Return (X, Y) of the center of cell containing provided text 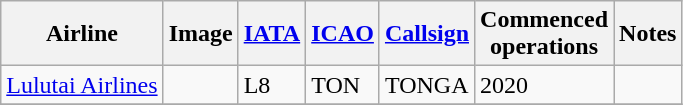
Lulutai Airlines (82, 85)
ICAO (343, 34)
IATA (272, 34)
Callsign (426, 34)
Airline (82, 34)
TON (343, 85)
2020 (544, 85)
Image (200, 34)
Commencedoperations (544, 34)
L8 (272, 85)
Notes (648, 34)
TONGA (426, 85)
